Capture the cell that displays the provided text and extract its (X, Y) central coordinate. 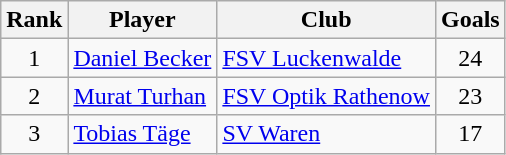
3 (34, 134)
Player (142, 20)
2 (34, 96)
Rank (34, 20)
Goals (470, 20)
SV Waren (326, 134)
1 (34, 58)
Club (326, 20)
Daniel Becker (142, 58)
23 (470, 96)
Murat Turhan (142, 96)
24 (470, 58)
17 (470, 134)
FSV Optik Rathenow (326, 96)
FSV Luckenwalde (326, 58)
Tobias Täge (142, 134)
